Provide the (X, Y) coordinate of the cell's center where the given text is located.  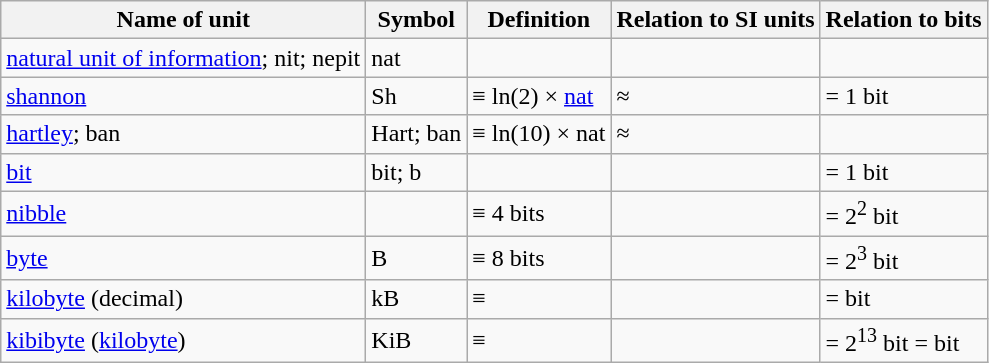
= 23 bit (904, 258)
B (416, 258)
= 22 bit (904, 214)
Symbol (416, 20)
≡ ln(2) × nat (539, 96)
Hart; ban (416, 134)
KiB (416, 340)
bit; b (416, 172)
≡ ln(10) × nat (539, 134)
≡ 4 bits (539, 214)
kilobyte (decimal) (184, 299)
Name of unit (184, 20)
Definition (539, 20)
= bit (904, 299)
nibble (184, 214)
shannon (184, 96)
Relation to SI units (716, 20)
≡ 8 bits (539, 258)
kB (416, 299)
kibibyte (kilobyte) (184, 340)
= 213 bit = bit (904, 340)
Relation to bits (904, 20)
bit (184, 172)
nat (416, 58)
natural unit of information; nit; nepit (184, 58)
byte (184, 258)
Sh (416, 96)
hartley; ban (184, 134)
